Determine the [x, y] coordinate at the center of the cell enclosing the given text.  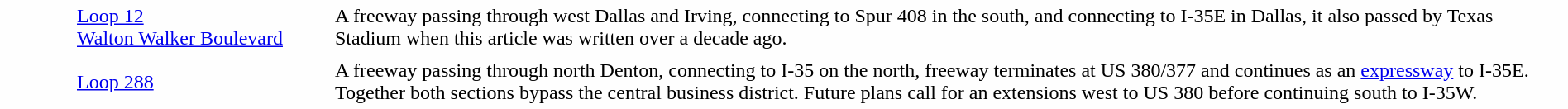
Loop 288 [201, 82]
Loop 12Walton Walker Boulevard [201, 27]
